Scan for the cell matching the given text and deliver its [X, Y] coordinate at center. 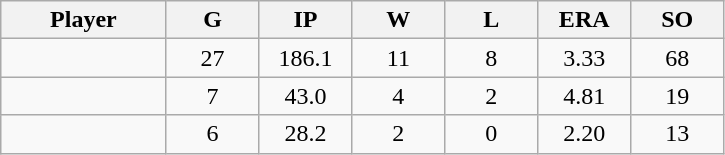
43.0 [306, 96]
G [212, 20]
0 [492, 134]
W [398, 20]
8 [492, 58]
2.20 [584, 134]
6 [212, 134]
3.33 [584, 58]
L [492, 20]
27 [212, 58]
186.1 [306, 58]
4 [398, 96]
SO [678, 20]
IP [306, 20]
68 [678, 58]
13 [678, 134]
4.81 [584, 96]
7 [212, 96]
11 [398, 58]
19 [678, 96]
28.2 [306, 134]
Player [84, 20]
ERA [584, 20]
